Identify which cell holds the provided text, then report its [x, y] central coordinate. 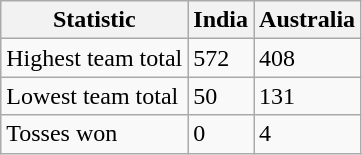
4 [308, 134]
408 [308, 58]
Lowest team total [94, 96]
Highest team total [94, 58]
India [221, 20]
Tosses won [94, 134]
0 [221, 134]
Australia [308, 20]
Statistic [94, 20]
572 [221, 58]
50 [221, 96]
131 [308, 96]
